Provide the [X, Y] coordinate of the cell's center where the given text is located.  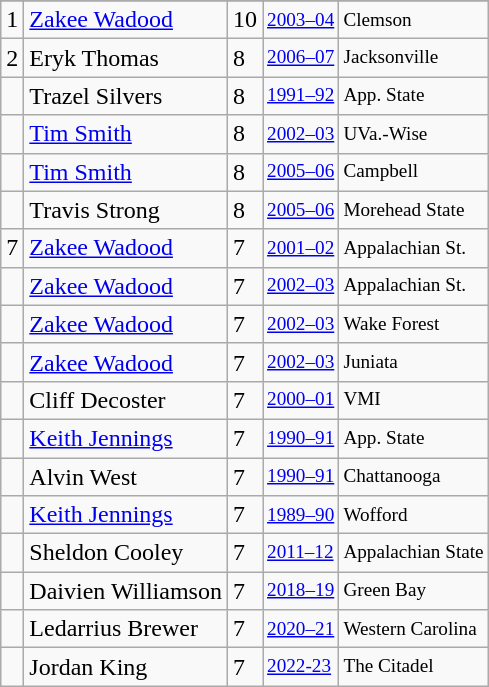
2020–21 [300, 629]
Juniata [414, 362]
UVa.-Wise [414, 134]
The Citadel [414, 667]
Wake Forest [414, 324]
2003–04 [300, 20]
2011–12 [300, 553]
Travis Strong [126, 210]
2022-23 [300, 667]
Clemson [414, 20]
Sheldon Cooley [126, 553]
Eryk Thomas [126, 58]
2000–01 [300, 400]
Alvin West [126, 477]
1 [12, 20]
Campbell [414, 172]
1989–90 [300, 515]
Jordan King [126, 667]
Green Bay [414, 591]
Appalachian State [414, 553]
Wofford [414, 515]
2006–07 [300, 58]
10 [244, 20]
Jacksonville [414, 58]
2018–19 [300, 591]
2001–02 [300, 248]
Cliff Decoster [126, 400]
Trazel Silvers [126, 96]
VMI [414, 400]
Western Carolina [414, 629]
1991–92 [300, 96]
Daivien Williamson [126, 591]
Chattanooga [414, 477]
Morehead State [414, 210]
Ledarrius Brewer [126, 629]
2 [12, 58]
